Identify which cell holds the provided text, then report its (X, Y) central coordinate. 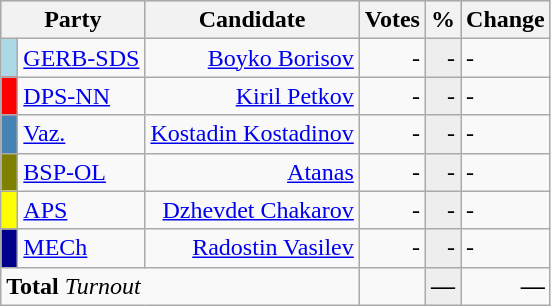
Total Turnout (180, 286)
Kostadin Kostadinov (252, 134)
Boyko Borisov (252, 58)
GERB-SDS (82, 58)
Kiril Petkov (252, 96)
Atanas (252, 172)
% (442, 20)
Vaz. (82, 134)
MECh (82, 248)
Change (506, 20)
Dzhevdet Chakarov (252, 210)
BSP-OL (82, 172)
APS (82, 210)
Radostin Vasilev (252, 248)
DPS-NN (82, 96)
Votes (392, 20)
Party (73, 20)
Candidate (252, 20)
